Determine the [x, y] coordinate at the center of the cell enclosing the given text.  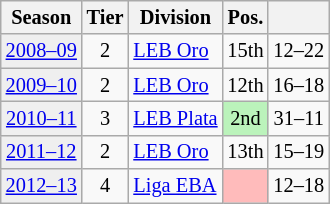
12th [245, 85]
31–11 [298, 118]
2nd [245, 118]
2011–12 [42, 152]
Liga EBA [175, 186]
Pos. [245, 17]
Season [42, 17]
2010–11 [42, 118]
12–18 [298, 186]
15th [245, 51]
16–18 [298, 85]
12–22 [298, 51]
2008–09 [42, 51]
15–19 [298, 152]
2009–10 [42, 85]
LEB Plata [175, 118]
4 [106, 186]
Division [175, 17]
3 [106, 118]
2012–13 [42, 186]
Tier [106, 17]
13th [245, 152]
